Capture the cell that displays the provided text and extract its (X, Y) central coordinate. 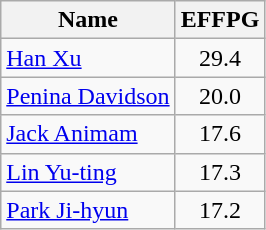
17.6 (220, 134)
17.3 (220, 172)
20.0 (220, 96)
Jack Animam (88, 134)
Park Ji-hyun (88, 210)
EFFPG (220, 20)
Penina Davidson (88, 96)
Name (88, 20)
Lin Yu-ting (88, 172)
29.4 (220, 58)
17.2 (220, 210)
Han Xu (88, 58)
